For the text-containing cell, return its midpoint in [X, Y] coordinate format. 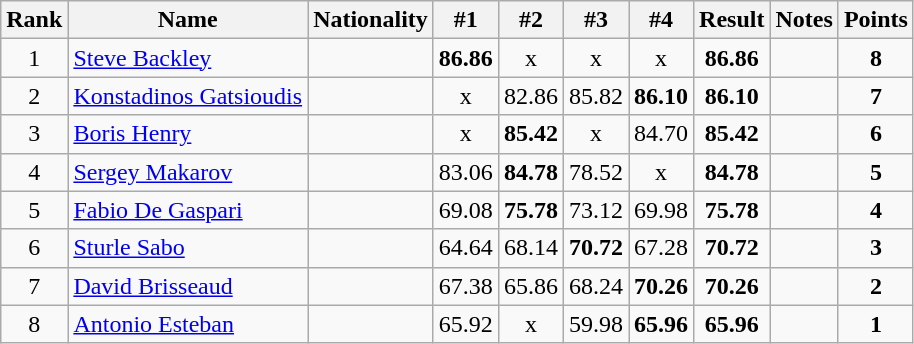
#4 [662, 20]
Steve Backley [188, 58]
67.28 [662, 248]
Rank [34, 20]
69.98 [662, 210]
#1 [466, 20]
Konstadinos Gatsioudis [188, 96]
65.92 [466, 324]
Antonio Esteban [188, 324]
#2 [530, 20]
Nationality [371, 20]
85.82 [596, 96]
Sturle Sabo [188, 248]
73.12 [596, 210]
64.64 [466, 248]
78.52 [596, 172]
65.86 [530, 286]
67.38 [466, 286]
84.70 [662, 134]
Boris Henry [188, 134]
Notes [804, 20]
Fabio De Gaspari [188, 210]
David Brisseaud [188, 286]
Name [188, 20]
59.98 [596, 324]
#3 [596, 20]
Result [732, 20]
69.08 [466, 210]
68.24 [596, 286]
Sergey Makarov [188, 172]
82.86 [530, 96]
68.14 [530, 248]
Points [876, 20]
83.06 [466, 172]
